Return the [X, Y] coordinate for the center point of the cell that contains the specified text.  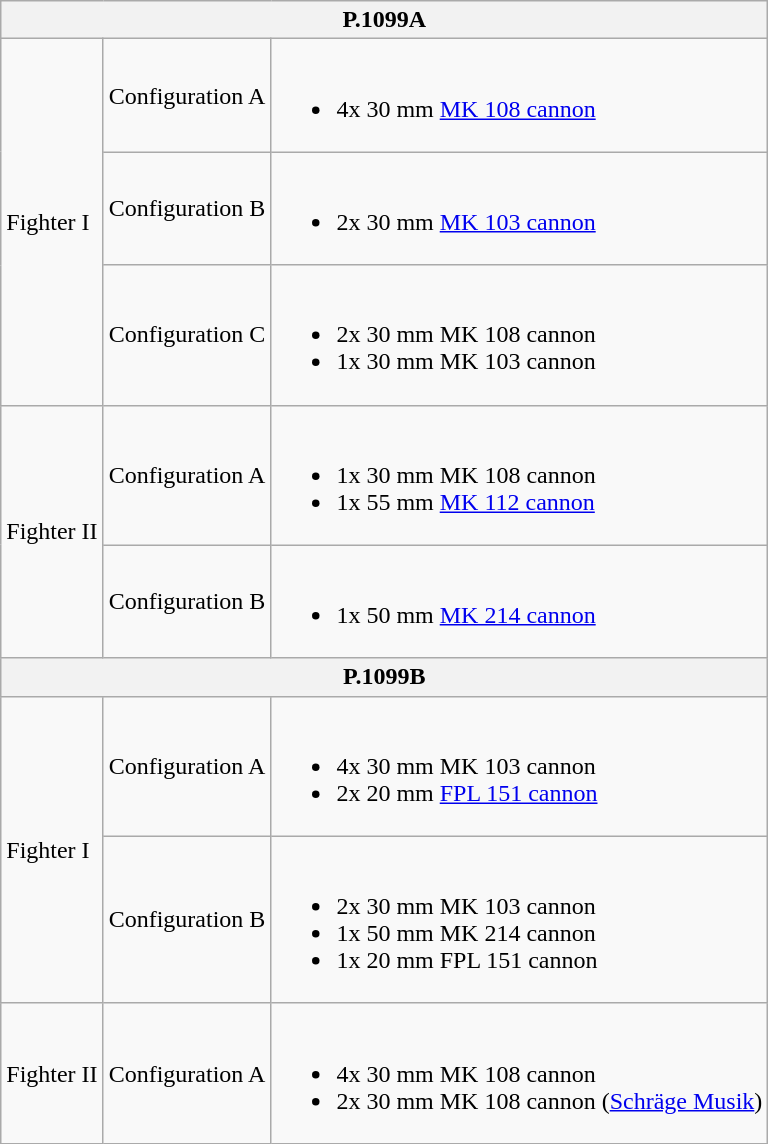
P.1099A [384, 20]
1x 30 mm MK 108 cannon1x 55 mm MK 112 cannon [520, 475]
4x 30 mm MK 108 cannon2x 30 mm MK 108 cannon (Schräge Musik) [520, 1073]
4x 30 mm MK 103 cannon2x 20 mm FPL 151 cannon [520, 766]
Configuration C [187, 335]
4x 30 mm MK 108 cannon [520, 96]
2x 30 mm MK 103 cannon1x 50 mm MK 214 cannon1x 20 mm FPL 151 cannon [520, 920]
2x 30 mm MK 108 cannon1x 30 mm MK 103 cannon [520, 335]
1x 50 mm MK 214 cannon [520, 602]
P.1099B [384, 677]
2x 30 mm MK 103 cannon [520, 208]
